From the cell containing the given text, extract its center point as [x, y] coordinate. 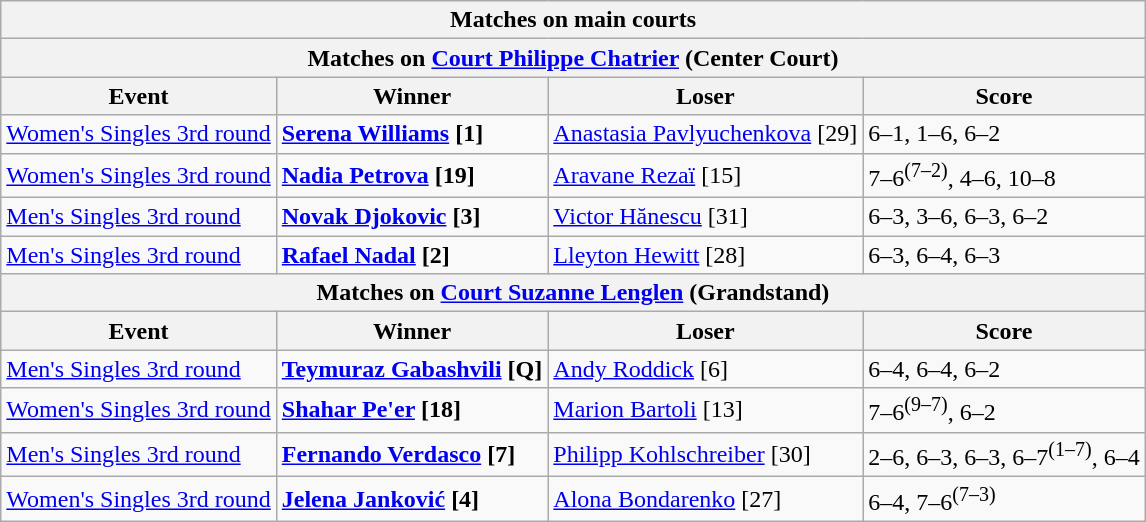
6–1, 1–6, 6–2 [1004, 134]
Andy Roddick [6] [706, 369]
7–6(7–2), 4–6, 10–8 [1004, 176]
Matches on main courts [573, 20]
6–3, 6–4, 6–3 [1004, 255]
Nadia Petrova [19] [412, 176]
Philipp Kohlschreiber [30] [706, 454]
Novak Djokovic [3] [412, 217]
Victor Hănescu [31] [706, 217]
6–4, 7–6(7–3) [1004, 500]
Shahar Pe'er [18] [412, 410]
Teymuraz Gabashvili [Q] [412, 369]
Alona Bondarenko [27] [706, 500]
Matches on Court Philippe Chatrier (Center Court) [573, 58]
Fernando Verdasco [7] [412, 454]
7–6(9–7), 6–2 [1004, 410]
Marion Bartoli [13] [706, 410]
Jelena Janković [4] [412, 500]
Anastasia Pavlyuchenkova [29] [706, 134]
Aravane Rezaï [15] [706, 176]
Matches on Court Suzanne Lenglen (Grandstand) [573, 293]
Rafael Nadal [2] [412, 255]
Serena Williams [1] [412, 134]
6–3, 3–6, 6–3, 6–2 [1004, 217]
2–6, 6–3, 6–3, 6–7(1–7), 6–4 [1004, 454]
Lleyton Hewitt [28] [706, 255]
6–4, 6–4, 6–2 [1004, 369]
